Extract the [X, Y] coordinate from the center of the cell holding the provided text.  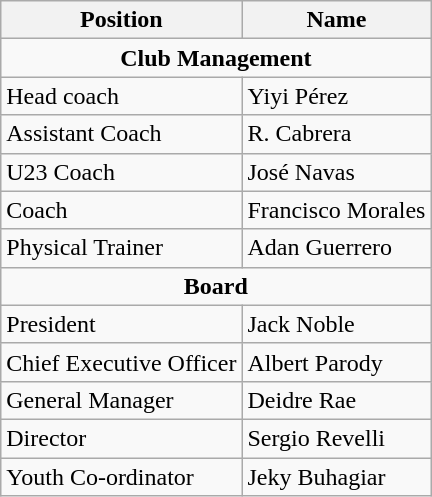
Yiyi Pérez [336, 96]
R. Cabrera [336, 134]
José Navas [336, 172]
Albert Parody [336, 362]
Adan Guerrero [336, 248]
Director [122, 438]
President [122, 324]
Jack Noble [336, 324]
Position [122, 20]
Club Management [216, 58]
Youth Co-ordinator [122, 477]
Francisco Morales [336, 210]
Sergio Revelli [336, 438]
General Manager [122, 400]
Board [216, 286]
Coach [122, 210]
Physical Trainer [122, 248]
Jeky Buhagiar [336, 477]
Deidre Rae [336, 400]
Head coach [122, 96]
Name [336, 20]
Chief Executive Officer [122, 362]
U23 Coach [122, 172]
Assistant Coach [122, 134]
